Search for the cell housing the specified text and yield its (X, Y) center coordinate. 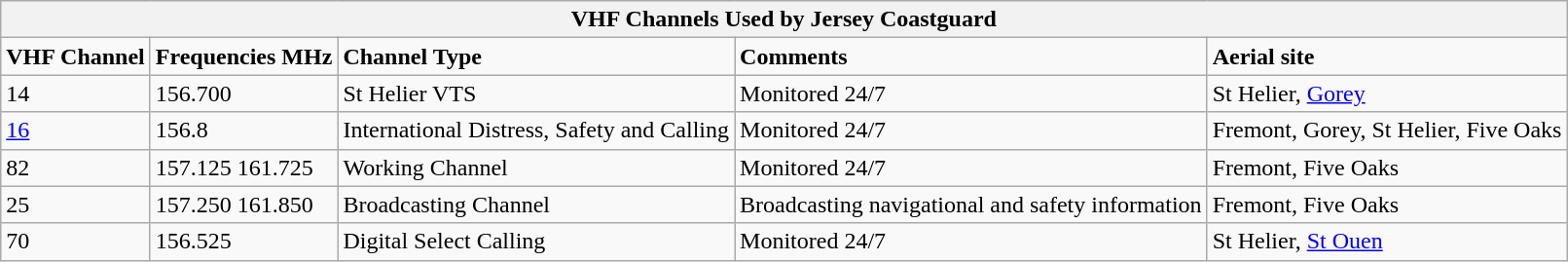
Broadcasting Channel (536, 205)
Comments (971, 56)
Broadcasting navigational and safety information (971, 205)
157.125 161.725 (243, 168)
Aerial site (1387, 56)
70 (76, 242)
82 (76, 168)
Digital Select Calling (536, 242)
St Helier, St Ouen (1387, 242)
International Distress, Safety and Calling (536, 131)
VHF Channels Used by Jersey Coastguard (784, 19)
25 (76, 205)
157.250 161.850 (243, 205)
156.700 (243, 94)
Fremont, Gorey, St Helier, Five Oaks (1387, 131)
156.8 (243, 131)
Frequencies MHz (243, 56)
St Helier, Gorey (1387, 94)
VHF Channel (76, 56)
Channel Type (536, 56)
14 (76, 94)
16 (76, 131)
156.525 (243, 242)
St Helier VTS (536, 94)
Working Channel (536, 168)
